Capture the cell that displays the provided text and extract its [X, Y] central coordinate. 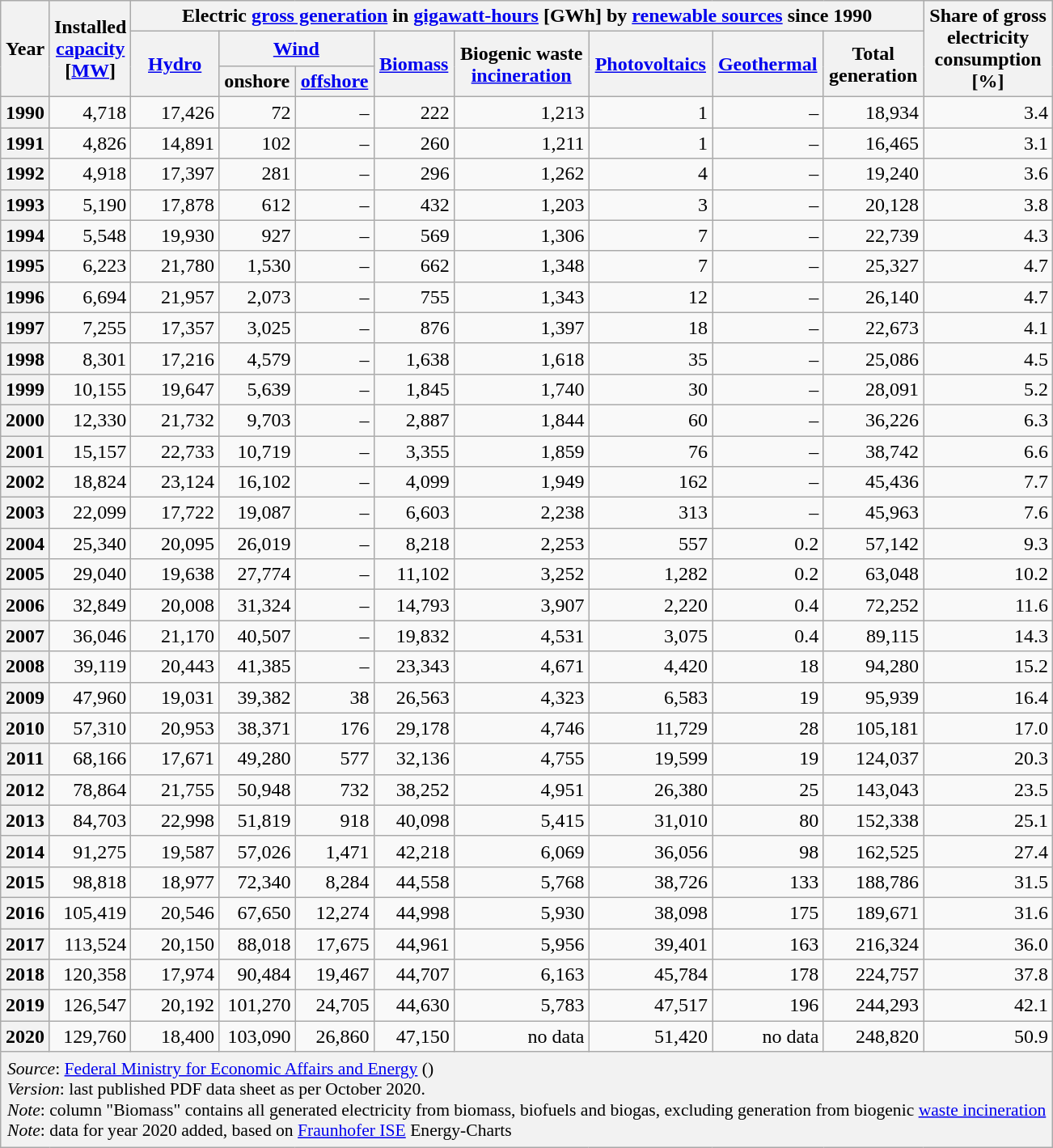
2015 [26, 882]
1,844 [521, 420]
6,069 [521, 851]
4,951 [521, 790]
37.8 [988, 975]
3.4 [988, 112]
50.9 [988, 1036]
27.4 [988, 851]
11,102 [414, 574]
1,845 [414, 389]
19,087 [256, 513]
offshore [335, 82]
98 [768, 851]
2009 [26, 697]
248,820 [873, 1036]
10,155 [90, 389]
4,420 [650, 667]
38,742 [873, 451]
91,275 [90, 851]
39,382 [256, 697]
2002 [26, 482]
26,019 [256, 544]
5,190 [90, 205]
29,178 [414, 728]
16,465 [873, 143]
152,338 [873, 820]
216,324 [873, 944]
1996 [26, 297]
1,203 [521, 205]
162 [650, 482]
Wind [296, 49]
47,150 [414, 1036]
176 [335, 728]
313 [650, 513]
3.8 [988, 205]
57,142 [873, 544]
260 [414, 143]
2012 [26, 790]
45,963 [873, 513]
1,262 [521, 174]
105,419 [90, 913]
4,579 [256, 358]
90,484 [256, 975]
18,977 [175, 882]
4,531 [521, 636]
15.2 [988, 667]
1,213 [521, 112]
39,401 [650, 944]
38,098 [650, 913]
12 [650, 297]
41,385 [256, 667]
1998 [26, 358]
1,859 [521, 451]
1992 [26, 174]
49,280 [256, 759]
14,891 [175, 143]
19,832 [414, 636]
2016 [26, 913]
1995 [26, 266]
1,306 [521, 235]
44,558 [414, 882]
6.6 [988, 451]
7.6 [988, 513]
25.1 [988, 820]
76 [650, 451]
onshore [256, 82]
175 [768, 913]
38,371 [256, 728]
31.6 [988, 913]
38,252 [414, 790]
72,252 [873, 605]
23,343 [414, 667]
25,086 [873, 358]
31,324 [256, 605]
5,415 [521, 820]
5,639 [256, 389]
51,420 [650, 1036]
163 [768, 944]
1997 [26, 328]
2011 [26, 759]
36,056 [650, 851]
44,961 [414, 944]
178 [768, 975]
6,163 [521, 975]
2,238 [521, 513]
Hydro [175, 65]
188,786 [873, 882]
18,934 [873, 112]
162,525 [873, 851]
Biomass [414, 65]
102 [256, 143]
5,548 [90, 235]
2007 [26, 636]
6,603 [414, 513]
11.6 [988, 605]
113,524 [90, 944]
21,755 [175, 790]
5,956 [521, 944]
2005 [26, 574]
2008 [26, 667]
24,705 [335, 1006]
1990 [26, 112]
6,583 [650, 697]
11,729 [650, 728]
4,671 [521, 667]
2001 [26, 451]
1,740 [521, 389]
25,327 [873, 266]
1,211 [521, 143]
26,563 [414, 697]
19,930 [175, 235]
20,546 [175, 913]
40,507 [256, 636]
20.3 [988, 759]
3,252 [521, 574]
17.0 [988, 728]
876 [414, 328]
3,025 [256, 328]
927 [256, 235]
Year [26, 49]
20,008 [175, 605]
20,095 [175, 544]
1991 [26, 143]
67,650 [256, 913]
2018 [26, 975]
17,216 [175, 358]
14,793 [414, 605]
Share of grosselectricityconsumption[%] [988, 49]
3,907 [521, 605]
Biogenic wasteincineration [521, 65]
224,757 [873, 975]
4,746 [521, 728]
17,722 [175, 513]
72 [256, 112]
22,099 [90, 513]
51,819 [256, 820]
1994 [26, 235]
569 [414, 235]
2020 [26, 1036]
19,240 [873, 174]
577 [335, 759]
45,436 [873, 482]
21,170 [175, 636]
20,443 [175, 667]
918 [335, 820]
38,726 [650, 882]
39,119 [90, 667]
3.6 [988, 174]
3,355 [414, 451]
89,115 [873, 636]
18,400 [175, 1036]
84,703 [90, 820]
2017 [26, 944]
20,953 [175, 728]
14.3 [988, 636]
19,587 [175, 851]
101,270 [256, 1006]
1,343 [521, 297]
120,358 [90, 975]
19,638 [175, 574]
16,102 [256, 482]
8,284 [335, 882]
50,948 [256, 790]
133 [768, 882]
2014 [26, 851]
6.3 [988, 420]
20,128 [873, 205]
26,860 [335, 1036]
3,075 [650, 636]
72,340 [256, 882]
45,784 [650, 975]
4,918 [90, 174]
27,774 [256, 574]
2013 [26, 820]
Electric gross generation in gigawatt-hours [GWh] by renewable sources since 1990 [527, 16]
31,010 [650, 820]
18,824 [90, 482]
20,192 [175, 1006]
17,357 [175, 328]
103,090 [256, 1036]
88,018 [256, 944]
755 [414, 297]
98,818 [90, 882]
1,638 [414, 358]
36.0 [988, 944]
4,718 [90, 112]
36,226 [873, 420]
20,150 [175, 944]
57,310 [90, 728]
30 [650, 389]
2000 [26, 420]
2010 [26, 728]
1999 [26, 389]
9.3 [988, 544]
40,098 [414, 820]
19,647 [175, 389]
60 [650, 420]
244,293 [873, 1006]
26,140 [873, 297]
47,517 [650, 1006]
44,707 [414, 975]
4,323 [521, 697]
2,073 [256, 297]
19,599 [650, 759]
732 [335, 790]
28,091 [873, 389]
28 [768, 728]
38 [335, 697]
21,732 [175, 420]
4,755 [521, 759]
126,547 [90, 1006]
57,026 [256, 851]
1,949 [521, 482]
17,671 [175, 759]
2019 [26, 1006]
21,780 [175, 266]
Geothermal [768, 65]
432 [414, 205]
22,733 [175, 451]
2006 [26, 605]
35 [650, 358]
25 [768, 790]
17,974 [175, 975]
8,301 [90, 358]
12,274 [335, 913]
44,630 [414, 1006]
129,760 [90, 1036]
42,218 [414, 851]
9,703 [256, 420]
557 [650, 544]
10,719 [256, 451]
80 [768, 820]
3 [650, 205]
5,768 [521, 882]
21,957 [175, 297]
4,099 [414, 482]
36,046 [90, 636]
222 [414, 112]
2,253 [521, 544]
10.2 [988, 574]
42.1 [988, 1006]
19,467 [335, 975]
6,694 [90, 297]
12,330 [90, 420]
296 [414, 174]
143,043 [873, 790]
662 [414, 266]
78,864 [90, 790]
4.5 [988, 358]
2003 [26, 513]
4,826 [90, 143]
25,340 [90, 544]
29,040 [90, 574]
26,380 [650, 790]
23,124 [175, 482]
17,397 [175, 174]
63,048 [873, 574]
612 [256, 205]
2004 [26, 544]
1,530 [256, 266]
15,157 [90, 451]
5,783 [521, 1006]
22,739 [873, 235]
5.2 [988, 389]
31.5 [988, 882]
Installedcapacity[MW] [90, 49]
7,255 [90, 328]
1,282 [650, 574]
47,960 [90, 697]
Totalgeneration [873, 65]
6,223 [90, 266]
44,998 [414, 913]
16.4 [988, 697]
1,618 [521, 358]
17,675 [335, 944]
281 [256, 174]
4 [650, 174]
4.3 [988, 235]
17,426 [175, 112]
94,280 [873, 667]
4.1 [988, 328]
5,930 [521, 913]
1,397 [521, 328]
1,471 [335, 851]
3.1 [988, 143]
22,673 [873, 328]
1,348 [521, 266]
22,998 [175, 820]
95,939 [873, 697]
19,031 [175, 697]
1993 [26, 205]
17,878 [175, 205]
32,849 [90, 605]
189,671 [873, 913]
2,220 [650, 605]
105,181 [873, 728]
7.7 [988, 482]
Photovoltaics [650, 65]
8,218 [414, 544]
196 [768, 1006]
2,887 [414, 420]
23.5 [988, 790]
124,037 [873, 759]
32,136 [414, 759]
68,166 [90, 759]
